Locate the cell with the specified text and output its [X, Y] center coordinate. 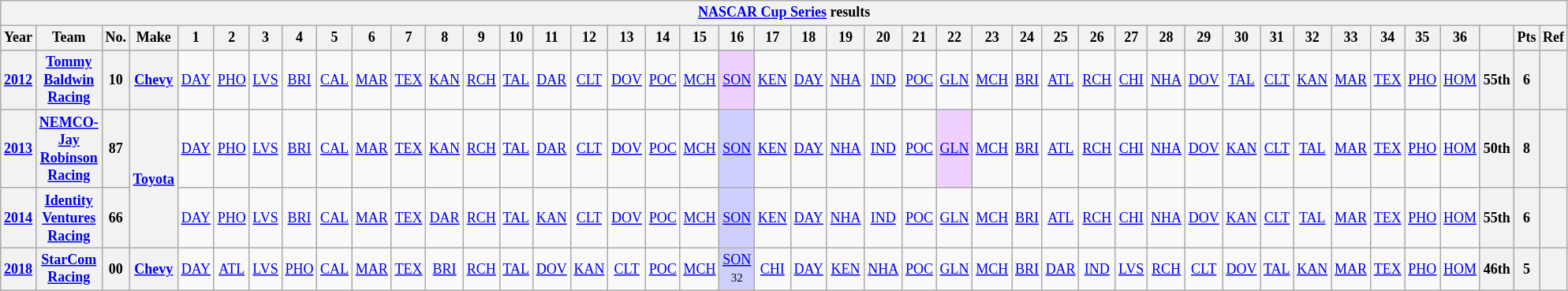
18 [808, 38]
32 [1312, 38]
12 [589, 38]
2013 [19, 148]
36 [1461, 38]
25 [1060, 38]
87 [115, 148]
2012 [19, 80]
Team [69, 38]
1 [196, 38]
50th [1497, 148]
Toyota [153, 178]
Ref [1554, 38]
9 [481, 38]
66 [115, 218]
StarCom Racing [69, 269]
22 [954, 38]
33 [1351, 38]
NEMCO-Jay Robinson Racing [69, 148]
3 [265, 38]
2 [232, 38]
4 [300, 38]
Tommy Baldwin Racing [69, 80]
2018 [19, 269]
2014 [19, 218]
SON32 [737, 269]
31 [1277, 38]
7 [409, 38]
00 [115, 269]
29 [1204, 38]
15 [700, 38]
Identity Ventures Racing [69, 218]
21 [920, 38]
34 [1387, 38]
30 [1241, 38]
27 [1131, 38]
26 [1097, 38]
No. [115, 38]
16 [737, 38]
28 [1167, 38]
13 [627, 38]
Pts [1527, 38]
23 [992, 38]
19 [846, 38]
24 [1027, 38]
11 [551, 38]
NASCAR Cup Series results [784, 13]
Year [19, 38]
20 [883, 38]
35 [1423, 38]
Make [153, 38]
17 [772, 38]
46th [1497, 269]
14 [663, 38]
